Return [X, Y] of the center of cell containing provided text 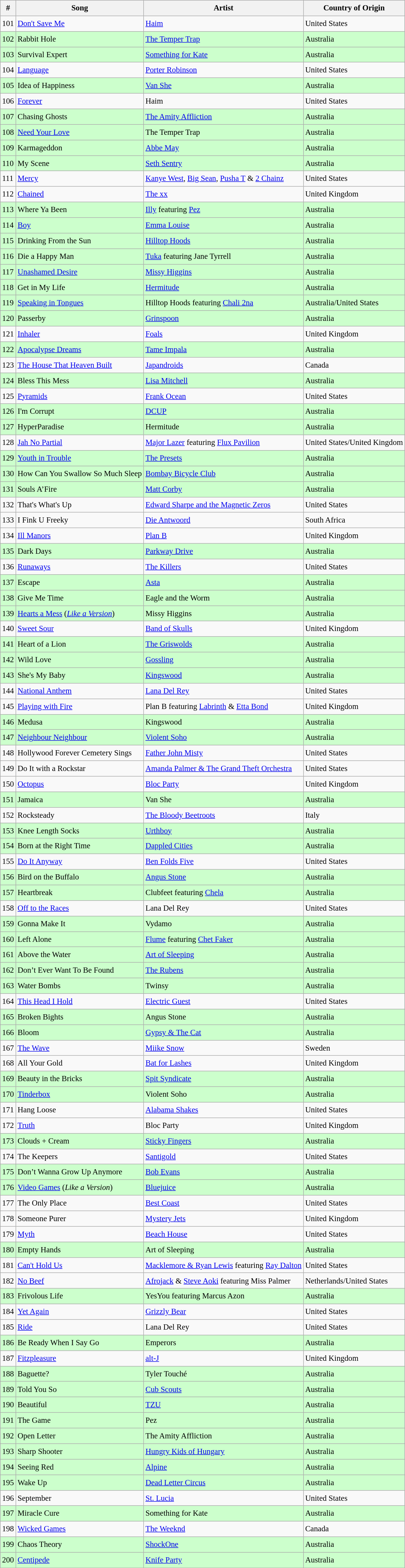
Octopus [80, 784]
183 [8, 1296]
199 [8, 1545]
Italy [354, 815]
182 [8, 1281]
Karmageddon [80, 148]
YesYou featuring Marcus Azon [224, 1296]
194 [8, 1467]
198 [8, 1529]
186 [8, 1343]
173 [8, 1141]
The Game [80, 1421]
Bloom [80, 1033]
Country of Origin [354, 8]
Dead Letter Circus [224, 1482]
172 [8, 1125]
Netherlands/United States [354, 1281]
South Africa [354, 520]
Illy featuring Pez [224, 210]
Flume featuring Chet Faker [224, 939]
Parkway Drive [224, 552]
114 [8, 225]
Told You So [80, 1390]
192 [8, 1436]
120 [8, 319]
164 [8, 1001]
Runaways [80, 567]
Neighbour Neighbour [80, 737]
125 [8, 396]
She's My Baby [80, 676]
Above the Water [80, 955]
The Killers [224, 567]
The Weeknd [224, 1529]
Don't Save Me [80, 24]
Miike Snow [224, 1048]
171 [8, 1110]
165 [8, 1017]
Broken Bights [80, 1017]
188 [8, 1374]
142 [8, 660]
161 [8, 955]
Artist [224, 8]
HyperParadise [80, 427]
Amanda Palmer & The Grand Theft Orchestra [224, 769]
Alabama Shakes [224, 1110]
Macklemore & Ryan Lewis featuring Ray Dalton [224, 1265]
Clouds + Cream [80, 1141]
Edward Sharpe and the Magnetic Zeros [224, 505]
Survival Expert [80, 55]
128 [8, 443]
United States/United Kingdom [354, 443]
134 [8, 536]
Kanye West, Big Sean, Pusha T & 2 Chainz [224, 179]
Give Me Time [80, 598]
Heartbreak [80, 893]
Mercy [80, 179]
Drinking From the Sun [80, 241]
Tuka featuring Jane Tyrrell [224, 256]
Father John Misty [224, 753]
Band of Skulls [224, 629]
193 [8, 1451]
149 [8, 769]
Fitzpleasure [80, 1358]
191 [8, 1421]
Major Lazer featuring Flux Pavilion [224, 443]
Sweet Sour [80, 629]
Chained [80, 194]
Chasing Ghosts [80, 116]
121 [8, 334]
141 [8, 645]
Santigold [224, 1157]
170 [8, 1094]
September [80, 1498]
102 [8, 40]
Hilltop Hoods featuring Chali 2na [224, 303]
Australia/United States [354, 303]
Centipede [80, 1560]
Grizzly Bear [224, 1312]
Dark Days [80, 552]
177 [8, 1203]
154 [8, 846]
176 [8, 1188]
Language [80, 70]
Video Games (Like a Version) [80, 1188]
Ride [80, 1327]
Off to the Races [80, 909]
151 [8, 800]
146 [8, 722]
Playing with Fire [80, 706]
Wake Up [80, 1482]
Ill Manors [80, 536]
Get in My Life [80, 288]
Gypsy & The Cat [224, 1033]
Knife Party [224, 1560]
National Anthem [80, 691]
130 [8, 474]
105 [8, 86]
Medusa [80, 722]
The Griswolds [224, 645]
150 [8, 784]
Boy [80, 225]
Hollywood Forever Cemetery Sings [80, 753]
119 [8, 303]
Youth in Trouble [80, 458]
Jah No Partial [80, 443]
156 [8, 877]
Matt Corby [224, 489]
Myth [80, 1234]
Do It Anyway [80, 861]
111 [8, 179]
140 [8, 629]
Seth Sentry [224, 164]
196 [8, 1498]
Pyramids [80, 396]
Seeing Red [80, 1467]
The Wave [80, 1048]
144 [8, 691]
Bat for Lashes [224, 1064]
155 [8, 861]
157 [8, 893]
Asta [224, 582]
Knee Length Socks [80, 831]
Plan B featuring Labrinth & Etta Bond [224, 706]
Passerby [80, 319]
Bless This Mess [80, 380]
Abbe May [224, 148]
127 [8, 427]
Don’t Ever Want To Be Found [80, 970]
Baguette? [80, 1374]
Beach House [224, 1234]
148 [8, 753]
Cub Scouts [224, 1390]
Sticky Fingers [224, 1141]
104 [8, 70]
147 [8, 737]
Twinsy [224, 986]
Hearts a Mess (Like a Version) [80, 613]
181 [8, 1265]
113 [8, 210]
174 [8, 1157]
118 [8, 288]
Someone Purer [80, 1218]
Open Letter [80, 1436]
Gonna Make It [80, 924]
129 [8, 458]
Hilltop Hoods [224, 241]
109 [8, 148]
112 [8, 194]
Porter Robinson [224, 70]
Emma Louise [224, 225]
197 [8, 1514]
The Rubens [224, 970]
Eagle and the Worm [224, 598]
Dappled Cities [224, 846]
124 [8, 380]
Plan B [224, 536]
That's What's Up [80, 505]
189 [8, 1390]
The Only Place [80, 1203]
Apocalypse Dreams [80, 349]
Alpine [224, 1467]
Afrojack & Steve Aoki featuring Miss Palmer [224, 1281]
Rabbit Hole [80, 40]
No Beef [80, 1281]
195 [8, 1482]
The Keepers [80, 1157]
143 [8, 676]
Born at the Right Time [80, 846]
153 [8, 831]
# [8, 8]
Vydamo [224, 924]
107 [8, 116]
162 [8, 970]
Inhaler [80, 334]
Wild Love [80, 660]
Emperors [224, 1343]
131 [8, 489]
St. Lucia [224, 1498]
175 [8, 1172]
136 [8, 567]
I'm Corrupt [80, 412]
Unashamed Desire [80, 272]
Heart of a Lion [80, 645]
Tame Impala [224, 349]
My Scene [80, 164]
Chaos Theory [80, 1545]
166 [8, 1033]
168 [8, 1064]
Hungry Kids of Hungary [224, 1451]
Die Antwoord [224, 520]
Yet Again [80, 1312]
110 [8, 164]
135 [8, 552]
Spit Syndicate [224, 1079]
152 [8, 815]
Tyler Touché [224, 1374]
145 [8, 706]
Bob Evans [224, 1172]
Mystery Jets [224, 1218]
126 [8, 412]
Forever [80, 101]
The xx [224, 194]
Empty Hands [80, 1250]
DCUP [224, 412]
179 [8, 1234]
Japandroids [224, 365]
Idea of Happiness [80, 86]
Escape [80, 582]
Lisa Mitchell [224, 380]
TZU [224, 1405]
Foals [224, 334]
Ben Folds Five [224, 861]
117 [8, 272]
116 [8, 256]
184 [8, 1312]
Don’t Wanna Grow Up Anymore [80, 1172]
103 [8, 55]
167 [8, 1048]
Bluejuice [224, 1188]
Left Alone [80, 939]
Beauty in the Bricks [80, 1079]
Need Your Love [80, 132]
Souls A’Fire [80, 489]
178 [8, 1218]
158 [8, 909]
Clubfeet featuring Chela [224, 893]
Wicked Games [80, 1529]
163 [8, 986]
Bird on the Buffalo [80, 877]
The Bloody Beetroots [224, 815]
185 [8, 1327]
160 [8, 939]
137 [8, 582]
Hang Loose [80, 1110]
All Your Gold [80, 1064]
Jamaica [80, 800]
169 [8, 1079]
Frivolous Life [80, 1296]
Electric Guest [224, 1001]
Song [80, 8]
122 [8, 349]
Miracle Cure [80, 1514]
Speaking in Tongues [80, 303]
106 [8, 101]
The House That Heaven Built [80, 365]
Do It with a Rockstar [80, 769]
Where Ya Been [80, 210]
187 [8, 1358]
The Presets [224, 458]
159 [8, 924]
138 [8, 598]
180 [8, 1250]
123 [8, 365]
I Fink U Freeky [80, 520]
108 [8, 132]
Bombay Bicycle Club [224, 474]
133 [8, 520]
Gossling [224, 660]
alt-J [224, 1358]
Die a Happy Man [80, 256]
Sharp Shooter [80, 1451]
Pez [224, 1421]
Water Bombs [80, 986]
132 [8, 505]
Can't Hold Us [80, 1265]
Tinderbox [80, 1094]
Grinspoon [224, 319]
115 [8, 241]
This Head I Hold [80, 1001]
Be Ready When I Say Go [80, 1343]
How Can You Swallow So Much Sleep [80, 474]
Rocksteady [80, 815]
ShockOne [224, 1545]
139 [8, 613]
Sweden [354, 1048]
200 [8, 1560]
Frank Ocean [224, 396]
190 [8, 1405]
Urthboy [224, 831]
Truth [80, 1125]
Best Coast [224, 1203]
Beautiful [80, 1405]
101 [8, 24]
